Capture the cell that displays the provided text and extract its [X, Y] central coordinate. 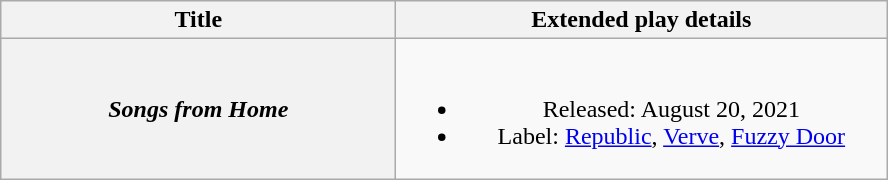
Extended play details [642, 20]
Released: August 20, 2021Label: Republic, Verve, Fuzzy Door [642, 109]
Title [198, 20]
Songs from Home [198, 109]
